Scan for the cell matching the given text and deliver its (x, y) coordinate at center. 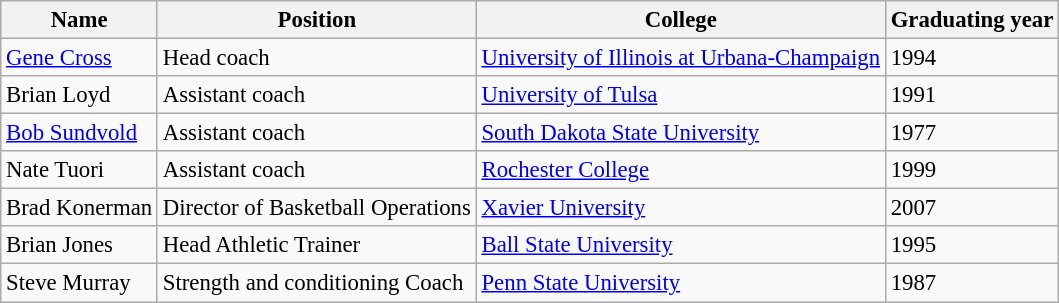
Position (316, 20)
Steve Murray (80, 283)
Graduating year (972, 20)
Ball State University (680, 245)
1977 (972, 133)
University of Illinois at Urbana-Champaign (680, 58)
1999 (972, 170)
Brad Konerman (80, 208)
2007 (972, 208)
1991 (972, 95)
Bob Sundvold (80, 133)
Director of Basketball Operations (316, 208)
Head coach (316, 58)
Strength and conditioning Coach (316, 283)
1995 (972, 245)
1987 (972, 283)
Brian Jones (80, 245)
Nate Tuori (80, 170)
South Dakota State University (680, 133)
Xavier University (680, 208)
Rochester College (680, 170)
Brian Loyd (80, 95)
Name (80, 20)
Head Athletic Trainer (316, 245)
Penn State University (680, 283)
Gene Cross (80, 58)
1994 (972, 58)
College (680, 20)
University of Tulsa (680, 95)
